Return the (x, y) coordinate for the center point of the cell that contains the specified text.  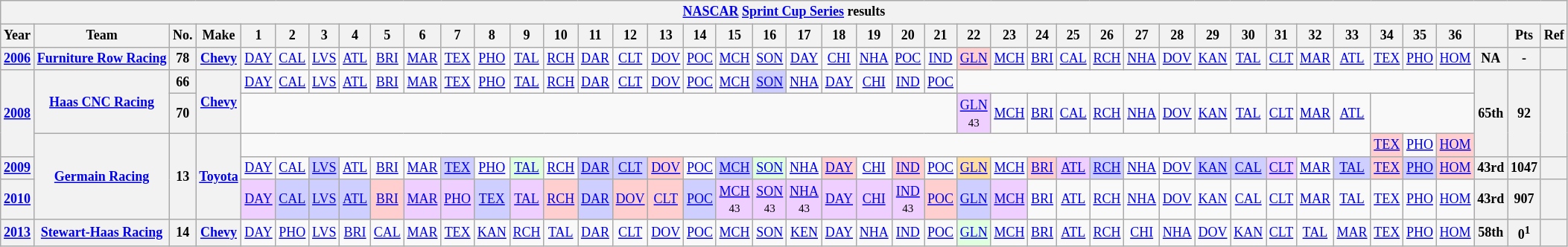
9 (527, 36)
SON43 (770, 199)
MCH43 (734, 199)
27 (1142, 36)
No. (183, 36)
30 (1248, 36)
6 (422, 36)
Team (101, 36)
18 (839, 36)
70 (183, 113)
Haas CNC Racing (101, 101)
19 (874, 36)
Pts (1524, 36)
25 (1073, 36)
29 (1213, 36)
31 (1281, 36)
35 (1420, 36)
Make (219, 36)
1047 (1524, 168)
Stewart-Haas Racing (101, 233)
58th (1491, 233)
4 (355, 36)
33 (1352, 36)
1 (258, 36)
- (1524, 58)
23 (1009, 36)
92 (1524, 113)
Germain Racing (101, 176)
907 (1524, 199)
KEN (804, 233)
NA (1491, 58)
17 (804, 36)
20 (908, 36)
8 (492, 36)
65th (1491, 113)
78 (183, 58)
2010 (18, 199)
15 (734, 36)
66 (183, 82)
11 (596, 36)
GLN43 (974, 113)
Toyota (219, 176)
IND43 (908, 199)
32 (1315, 36)
NHA43 (804, 199)
NASCAR Sprint Cup Series results (784, 12)
2009 (18, 168)
26 (1107, 36)
Ref (1554, 36)
5 (387, 36)
3 (325, 36)
28 (1178, 36)
01 (1524, 233)
24 (1043, 36)
7 (457, 36)
36 (1456, 36)
2013 (18, 233)
12 (630, 36)
34 (1387, 36)
22 (974, 36)
Year (18, 36)
2 (292, 36)
16 (770, 36)
2006 (18, 58)
21 (941, 36)
Furniture Row Racing (101, 58)
2008 (18, 113)
10 (561, 36)
